Extract the [x, y] coordinate from the center of the cell holding the provided text.  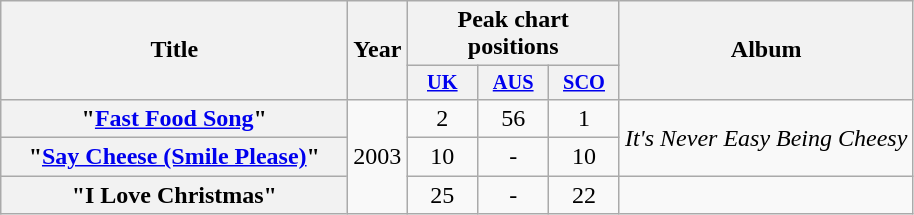
2003 [378, 156]
1 [584, 118]
"Fast Food Song" [174, 118]
25 [442, 195]
Year [378, 50]
56 [514, 118]
"I Love Christmas" [174, 195]
SCO [584, 83]
"Say Cheese (Smile Please)" [174, 157]
It's Never Easy Being Cheesy [766, 137]
AUS [514, 83]
Peak chart positions [514, 34]
UK [442, 83]
Album [766, 50]
2 [442, 118]
Title [174, 50]
22 [584, 195]
